Return the [x, y] coordinate for the center point of the cell that contains the specified text.  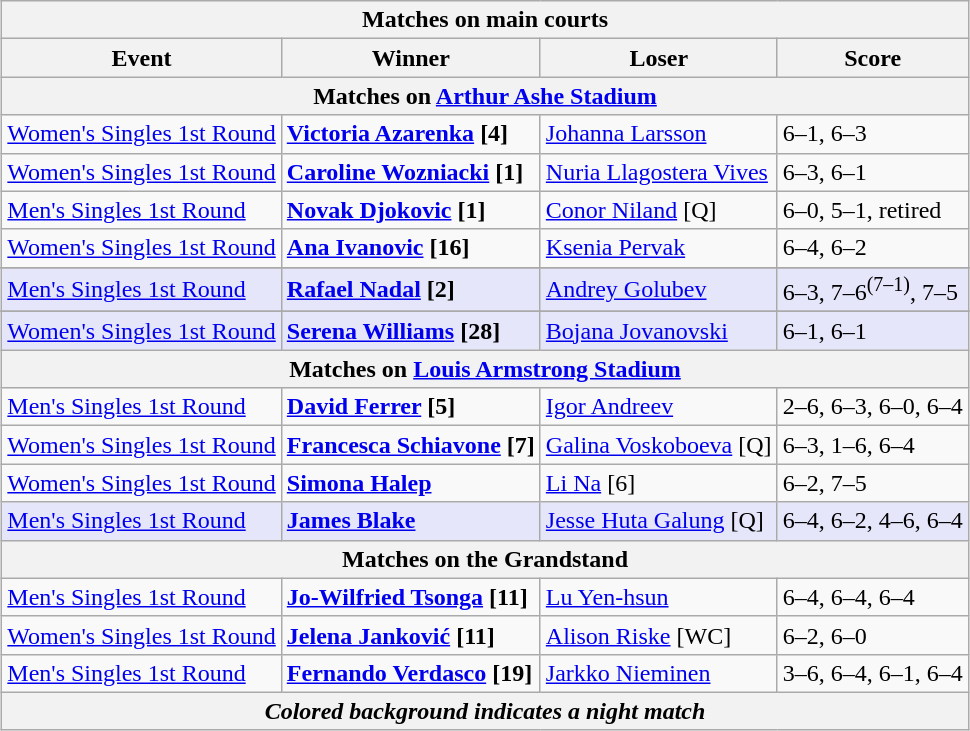
6–3, 6–1 [872, 172]
Simona Halep [410, 483]
Jo-Wilfried Tsonga [11] [410, 597]
Igor Andreev [658, 407]
Galina Voskoboeva [Q] [658, 445]
6–3, 7–6(7–1), 7–5 [872, 290]
3–6, 6–4, 6–1, 6–4 [872, 673]
Matches on Arthur Ashe Stadium [485, 96]
Jelena Janković [11] [410, 635]
6–3, 1–6, 6–4 [872, 445]
6–2, 6–0 [872, 635]
6–1, 6–1 [872, 331]
Victoria Azarenka [4] [410, 134]
Li Na [6] [658, 483]
James Blake [410, 521]
Matches on the Grandstand [485, 559]
Fernando Verdasco [19] [410, 673]
Jesse Huta Galung [Q] [658, 521]
Jarkko Nieminen [658, 673]
6–4, 6–2, 4–6, 6–4 [872, 521]
Event [142, 58]
Ana Ivanovic [16] [410, 248]
Johanna Larsson [658, 134]
Francesca Schiavone [7] [410, 445]
Colored background indicates a night match [485, 711]
Matches on main courts [485, 20]
Score [872, 58]
David Ferrer [5] [410, 407]
6–2, 7–5 [872, 483]
Winner [410, 58]
2–6, 6–3, 6–0, 6–4 [872, 407]
Andrey Golubev [658, 290]
Novak Djokovic [1] [410, 210]
6–4, 6–4, 6–4 [872, 597]
Conor Niland [Q] [658, 210]
Loser [658, 58]
Serena Williams [28] [410, 331]
Caroline Wozniacki [1] [410, 172]
6–0, 5–1, retired [872, 210]
Bojana Jovanovski [658, 331]
Matches on Louis Armstrong Stadium [485, 369]
Nuria Llagostera Vives [658, 172]
6–1, 6–3 [872, 134]
Rafael Nadal [2] [410, 290]
6–4, 6–2 [872, 248]
Alison Riske [WC] [658, 635]
Ksenia Pervak [658, 248]
Lu Yen-hsun [658, 597]
